Capture the cell that displays the provided text and extract its (x, y) central coordinate. 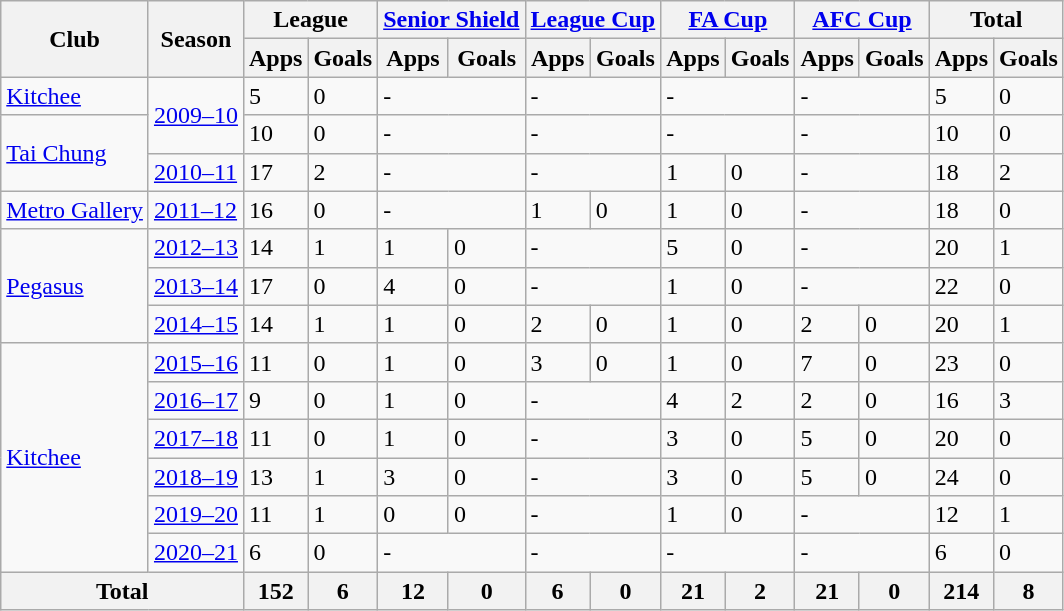
2020–21 (196, 553)
7 (827, 362)
Pegasus (75, 286)
2011–12 (196, 210)
FA Cup (728, 20)
23 (961, 362)
13 (275, 477)
2015–16 (196, 362)
22 (961, 286)
2010–11 (196, 172)
Club (75, 39)
2016–17 (196, 400)
9 (275, 400)
214 (961, 591)
Metro Gallery (75, 210)
2019–20 (196, 515)
2012–13 (196, 248)
2017–18 (196, 438)
152 (275, 591)
Tai Chung (75, 153)
Season (196, 39)
8 (1029, 591)
Senior Shield (452, 20)
2009–10 (196, 115)
League (310, 20)
2013–14 (196, 286)
24 (961, 477)
2018–19 (196, 477)
League Cup (593, 20)
AFC Cup (862, 20)
2014–15 (196, 324)
